Output the (x, y) coordinate of the center of the cell containing the given text.  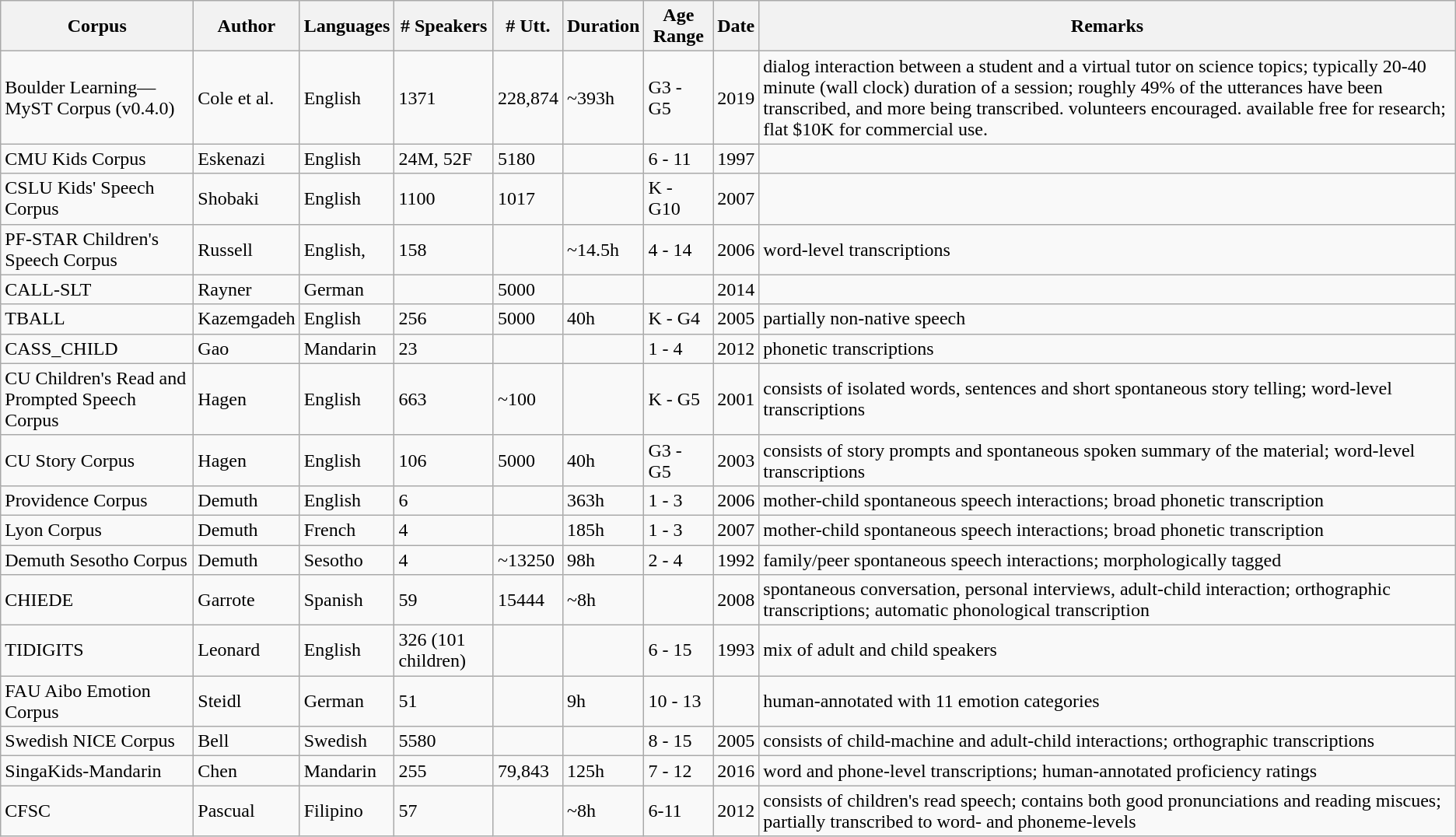
Garrote (247, 601)
Filipino (347, 811)
6-11 (678, 811)
TIDIGITS (97, 650)
consists of children's read speech; contains both good pronunciations and reading miscues; partially transcribed to word- and phoneme-levels (1108, 811)
Leonard (247, 650)
SingaKids-Mandarin (97, 771)
Chen (247, 771)
CMU Kids Corpus (97, 159)
mix of adult and child speakers (1108, 650)
consists of child-machine and adult-child interactions; orthographic transcriptions (1108, 741)
255 (444, 771)
~14.5h (603, 249)
~100 (527, 399)
2014 (736, 289)
CU Story Corpus (97, 461)
57 (444, 811)
1371 (444, 98)
Sesotho (347, 559)
79,843 (527, 771)
consists of isolated words, sentences and short spontaneous story telling; word-level transcriptions (1108, 399)
CSLU Kids' Speech Corpus (97, 199)
Shobaki (247, 199)
256 (444, 319)
158 (444, 249)
2008 (736, 601)
Boulder Learning—MyST Corpus (v0.4.0) (97, 98)
Eskenazi (247, 159)
Lyon Corpus (97, 530)
Bell (247, 741)
59 (444, 601)
consists of story prompts and spontaneous spoken summary of the material; word-level transcriptions (1108, 461)
CASS_CHILD (97, 348)
5580 (444, 741)
Swedish (347, 741)
1 - 4 (678, 348)
# Speakers (444, 26)
Spanish (347, 601)
Cole et al. (247, 98)
5180 (527, 159)
1100 (444, 199)
Russell (247, 249)
word and phone-level transcriptions; human-annotated proficiency ratings (1108, 771)
1993 (736, 650)
2 - 4 (678, 559)
23 (444, 348)
Languages (347, 26)
106 (444, 461)
15444 (527, 601)
363h (603, 500)
Author (247, 26)
~393h (603, 98)
2001 (736, 399)
K - G5 (678, 399)
K - G4 (678, 319)
2003 (736, 461)
2019 (736, 98)
Steidl (247, 702)
98h (603, 559)
spontaneous conversation, personal interviews, adult-child interaction; orthographic transcriptions; automatic phonological transcription (1108, 601)
228,874 (527, 98)
Kazemgadeh (247, 319)
4 - 14 (678, 249)
Remarks (1108, 26)
phonetic transcriptions (1108, 348)
6 - 11 (678, 159)
CHIEDE (97, 601)
185h (603, 530)
CFSC (97, 811)
TBALL (97, 319)
human-annotated with 11 emotion categories (1108, 702)
6 - 15 (678, 650)
Pascual (247, 811)
Duration (603, 26)
family/peer spontaneous speech interactions; morphologically tagged (1108, 559)
# Utt. (527, 26)
Providence Corpus (97, 500)
10 - 13 (678, 702)
word-level transcriptions (1108, 249)
6 (444, 500)
Rayner (247, 289)
Swedish NICE Corpus (97, 741)
1992 (736, 559)
51 (444, 702)
English, (347, 249)
CU Children's Read and Prompted Speech Corpus (97, 399)
~13250 (527, 559)
PF-STAR Children's Speech Corpus (97, 249)
Demuth Sesotho Corpus (97, 559)
326 (101 children) (444, 650)
1017 (527, 199)
partially non-native speech (1108, 319)
Corpus (97, 26)
Gao (247, 348)
Age Range (678, 26)
1997 (736, 159)
24M, 52F (444, 159)
663 (444, 399)
French (347, 530)
125h (603, 771)
8 - 15 (678, 741)
Date (736, 26)
2016 (736, 771)
FAU Aibo Emotion Corpus (97, 702)
K - G10 (678, 199)
9h (603, 702)
CALL-SLT (97, 289)
7 - 12 (678, 771)
